Capture the cell that displays the provided text and extract its [X, Y] central coordinate. 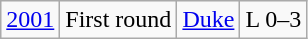
L 0–3 [274, 20]
2001 [30, 20]
Duke [208, 20]
First round [118, 20]
